For the text-containing cell, return its midpoint in [X, Y] coordinate format. 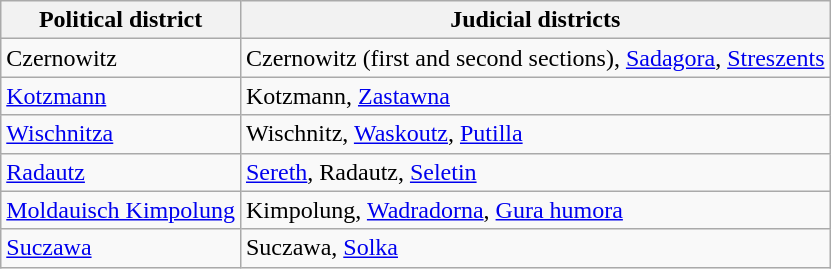
Kotzmann [121, 96]
Political district [121, 20]
Wischnitz, Waskoutz, Putilla [535, 134]
Czernowitz [121, 58]
Judicial districts [535, 20]
Moldauisch Kimpolung [121, 210]
Kotzmann, Zastawna [535, 96]
Radautz [121, 172]
Sereth, Radautz, Seletin [535, 172]
Suczawa, Solka [535, 248]
Wischnitza [121, 134]
Suczawa [121, 248]
Kimpolung, Wadradorna, Gura humora [535, 210]
Czernowitz (first and second sections), Sadagora, Streszents [535, 58]
